Locate the cell with the specified text and output its (x, y) center coordinate. 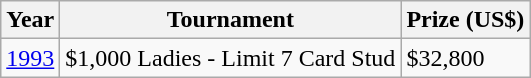
Tournament (230, 20)
1993 (30, 58)
Year (30, 20)
Prize (US$) (466, 20)
$32,800 (466, 58)
$1,000 Ladies - Limit 7 Card Stud (230, 58)
